For the text-containing cell, return its midpoint in [x, y] coordinate format. 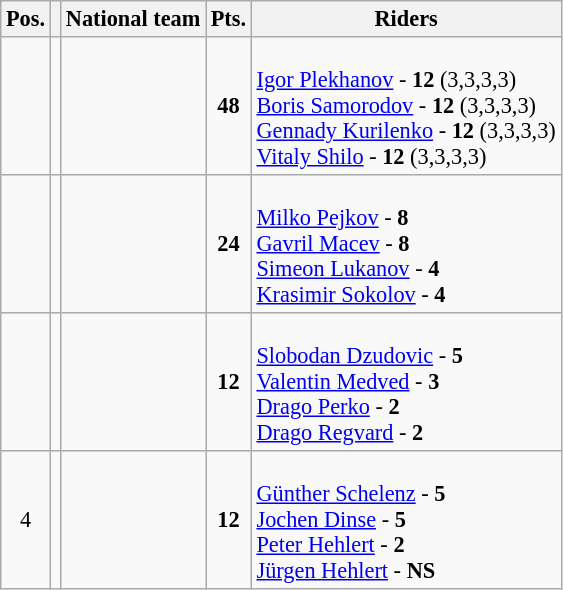
4 [26, 519]
Riders [406, 19]
Igor Plekhanov - 12 (3,3,3,3) Boris Samorodov - 12 (3,3,3,3) Gennady Kurilenko - 12 (3,3,3,3) Vitaly Shilo - 12 (3,3,3,3) [406, 106]
24 [229, 243]
National team [134, 19]
Milko Pejkov - 8 Gavril Macev - 8 Simeon Lukanov - 4 Krasimir Sokolov - 4 [406, 243]
Pts. [229, 19]
Pos. [26, 19]
Slobodan Dzudovic - 5 Valentin Medved - 3 Drago Perko - 2 Drago Regvard - 2 [406, 381]
Günther Schelenz - 5 Jochen Dinse - 5 Peter Hehlert - 2 Jürgen Hehlert - NS [406, 519]
48 [229, 106]
